Search for the cell housing the specified text and yield its [x, y] center coordinate. 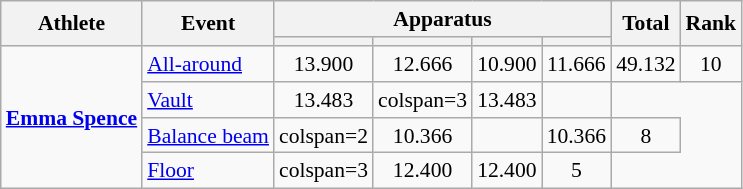
Total [646, 24]
Floor [208, 171]
8 [646, 136]
Event [208, 24]
Apparatus [442, 19]
All-around [208, 64]
Athlete [72, 24]
Emma Spence [72, 117]
Vault [208, 100]
10 [712, 64]
49.132 [646, 64]
12.666 [422, 64]
5 [576, 171]
13.900 [324, 64]
colspan=2 [324, 136]
11.666 [576, 64]
10.900 [506, 64]
Rank [712, 24]
Balance beam [208, 136]
